Return the (x, y) coordinate for the center point of the cell that contains the specified text.  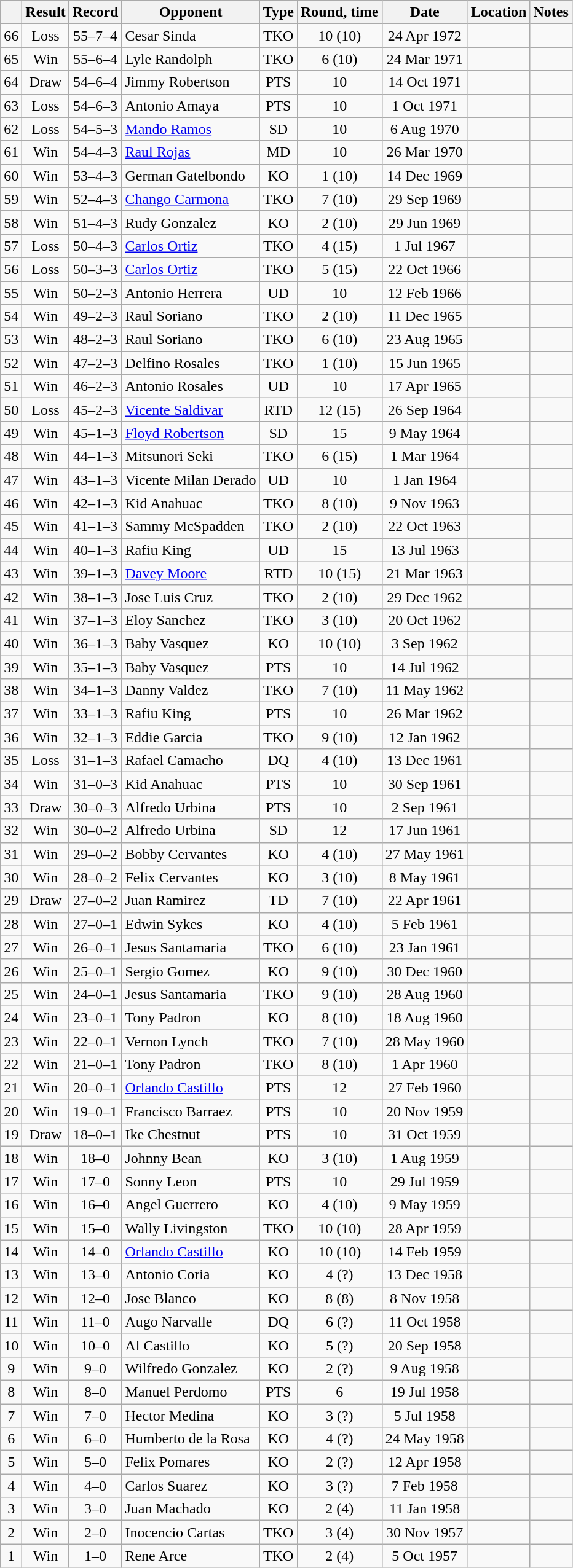
37 (11, 714)
12 Jan 1962 (424, 737)
35 (11, 761)
16–0 (95, 1205)
Sonny Leon (191, 1182)
43 (11, 573)
13 Dec 1958 (424, 1275)
14 Feb 1959 (424, 1252)
Opponent (191, 12)
23 (11, 1041)
50–3–3 (95, 269)
30 Nov 1957 (424, 1532)
Rene Arce (191, 1556)
46 (11, 503)
Rafael Camacho (191, 761)
24 (11, 1017)
1 Oct 1971 (424, 106)
19–0–1 (95, 1111)
29–0–2 (95, 854)
33–1–3 (95, 714)
44 (11, 550)
8 Nov 1958 (424, 1298)
Juan Ramirez (191, 901)
60 (11, 176)
8–0 (95, 1392)
1–0 (95, 1556)
Johnny Bean (191, 1158)
53–4–3 (95, 176)
50 (11, 410)
27 May 1961 (424, 854)
1 Jan 1964 (424, 480)
15 Jun 1965 (424, 363)
55 (11, 293)
59 (11, 199)
22 (11, 1065)
17–0 (95, 1182)
9 May 1959 (424, 1205)
Rudy Gonzalez (191, 222)
9–0 (95, 1368)
24–0–1 (95, 994)
Antonio Amaya (191, 106)
26 Mar 1962 (424, 714)
Jimmy Robertson (191, 82)
22 Oct 1966 (424, 269)
22 Apr 1961 (424, 901)
14 Jul 1962 (424, 667)
17 Apr 1965 (424, 386)
21 Mar 1963 (424, 573)
4 (15) (339, 246)
13 Jul 1963 (424, 550)
4–0 (95, 1486)
28 Apr 1959 (424, 1228)
30 Sep 1961 (424, 784)
14–0 (95, 1252)
28–0–2 (95, 877)
40–1–3 (95, 550)
37–1–3 (95, 620)
Vernon Lynch (191, 1041)
42–1–3 (95, 503)
49 (11, 433)
Cesar Sinda (191, 36)
1 Jul 1967 (424, 246)
Antonio Coria (191, 1275)
Type (278, 12)
54–6–4 (95, 82)
Round, time (339, 12)
Floyd Robertson (191, 433)
27–0–1 (95, 924)
21–0–1 (95, 1065)
Result (45, 12)
9 (11, 1368)
19 (11, 1135)
42 (11, 597)
Davey Moore (191, 573)
Eddie Garcia (191, 737)
23–0–1 (95, 1017)
54–6–3 (95, 106)
29 Dec 1962 (424, 597)
29 Jul 1959 (424, 1182)
58 (11, 222)
30–0–3 (95, 807)
11 (11, 1322)
20–0–1 (95, 1088)
31–1–3 (95, 761)
Raul Rojas (191, 152)
11 Jan 1958 (424, 1509)
38 (11, 691)
41 (11, 620)
54–5–3 (95, 129)
Sergio Gomez (191, 971)
Vicente Saldivar (191, 410)
22 Oct 1963 (424, 527)
47 (11, 480)
52 (11, 363)
27 Feb 1960 (424, 1088)
11 Dec 1965 (424, 316)
61 (11, 152)
55–7–4 (95, 36)
Location (499, 12)
6 (?) (339, 1322)
20 (11, 1111)
23 Aug 1965 (424, 340)
25 (11, 994)
44–1–3 (95, 457)
8 (11, 1392)
39 (11, 667)
8 (8) (339, 1298)
31 (11, 854)
7 (11, 1415)
18 (11, 1158)
8 May 1961 (424, 877)
24 Mar 1971 (424, 59)
47–2–3 (95, 363)
9 Aug 1958 (424, 1368)
German Gatelbondo (191, 176)
32–1–3 (95, 737)
41–1–3 (95, 527)
36–1–3 (95, 643)
26–0–1 (95, 947)
10–0 (95, 1345)
56 (11, 269)
Chango Carmona (191, 199)
Hector Medina (191, 1415)
9 May 1964 (424, 433)
50–2–3 (95, 293)
3 Sep 1962 (424, 643)
45–2–3 (95, 410)
Felix Pomares (191, 1462)
11 May 1962 (424, 691)
Sammy McSpadden (191, 527)
45 (11, 527)
30–0–2 (95, 831)
35–1–3 (95, 667)
5 Jul 1958 (424, 1415)
54 (11, 316)
66 (11, 36)
12 Apr 1958 (424, 1462)
5 (11, 1462)
49–2–3 (95, 316)
Felix Cervantes (191, 877)
62 (11, 129)
10 (15) (339, 573)
19 Jul 1958 (424, 1392)
26 Sep 1964 (424, 410)
16 (11, 1205)
2 Sep 1961 (424, 807)
Date (424, 12)
20 Sep 1958 (424, 1345)
18 Aug 1960 (424, 1017)
65 (11, 59)
33 (11, 807)
6–0 (95, 1439)
Vicente Milan Derado (191, 480)
24 Apr 1972 (424, 36)
53 (11, 340)
46–2–3 (95, 386)
13 (11, 1275)
Antonio Herrera (191, 293)
20 Nov 1959 (424, 1111)
3 (11, 1509)
26 Mar 1970 (424, 152)
51–4–3 (95, 222)
1 Mar 1964 (424, 457)
34–1–3 (95, 691)
Humberto de la Rosa (191, 1439)
Notes (551, 12)
7 Feb 1958 (424, 1486)
45–1–3 (95, 433)
3–0 (95, 1509)
18–0 (95, 1158)
Wilfredo Gonzalez (191, 1368)
6 Aug 1970 (424, 129)
Manuel Perdomo (191, 1392)
30 (11, 877)
Wally Livingston (191, 1228)
31–0–3 (95, 784)
5 Oct 1957 (424, 1556)
5 Feb 1961 (424, 924)
Augo Narvalle (191, 1322)
17 (11, 1182)
3 (4) (339, 1532)
27–0–2 (95, 901)
25–0–1 (95, 971)
Danny Valdez (191, 691)
48 (11, 457)
30 Dec 1960 (424, 971)
23 Jan 1961 (424, 947)
Jose Luis Cruz (191, 597)
Record (95, 12)
13 Dec 1961 (424, 761)
27 (11, 947)
13–0 (95, 1275)
32 (11, 831)
12 Feb 1966 (424, 293)
64 (11, 82)
18–0–1 (95, 1135)
Mando Ramos (191, 129)
5–0 (95, 1462)
Eloy Sanchez (191, 620)
54–4–3 (95, 152)
Bobby Cervantes (191, 854)
21 (11, 1088)
51 (11, 386)
11 Oct 1958 (424, 1322)
17 Jun 1961 (424, 831)
4 (11, 1486)
Delfino Rosales (191, 363)
50–4–3 (95, 246)
40 (11, 643)
Jose Blanco (191, 1298)
38–1–3 (95, 597)
MD (278, 152)
Angel Guerrero (191, 1205)
22–0–1 (95, 1041)
28 Aug 1960 (424, 994)
Juan Machado (191, 1509)
14 (11, 1252)
Inocencio Cartas (191, 1532)
55–6–4 (95, 59)
12 (15) (339, 410)
26 (11, 971)
15–0 (95, 1228)
6 (15) (339, 457)
39–1–3 (95, 573)
29 Jun 1969 (424, 222)
29 Sep 1969 (424, 199)
28 May 1960 (424, 1041)
1 (11, 1556)
Francisco Barraez (191, 1111)
5 (?) (339, 1345)
1 Aug 1959 (424, 1158)
Lyle Randolph (191, 59)
Al Castillo (191, 1345)
Carlos Suarez (191, 1486)
Edwin Sykes (191, 924)
5 (15) (339, 269)
Antonio Rosales (191, 386)
48–2–3 (95, 340)
1 Apr 1960 (424, 1065)
28 (11, 924)
24 May 1958 (424, 1439)
2–0 (95, 1532)
31 Oct 1959 (424, 1135)
29 (11, 901)
52–4–3 (95, 199)
7–0 (95, 1415)
43–1–3 (95, 480)
20 Oct 1962 (424, 620)
9 Nov 1963 (424, 503)
11–0 (95, 1322)
14 Dec 1969 (424, 176)
2 (11, 1532)
63 (11, 106)
14 Oct 1971 (424, 82)
12–0 (95, 1298)
Ike Chestnut (191, 1135)
TD (278, 901)
36 (11, 737)
Mitsunori Seki (191, 457)
34 (11, 784)
57 (11, 246)
